Scan for the cell matching the given text and deliver its (X, Y) coordinate at center. 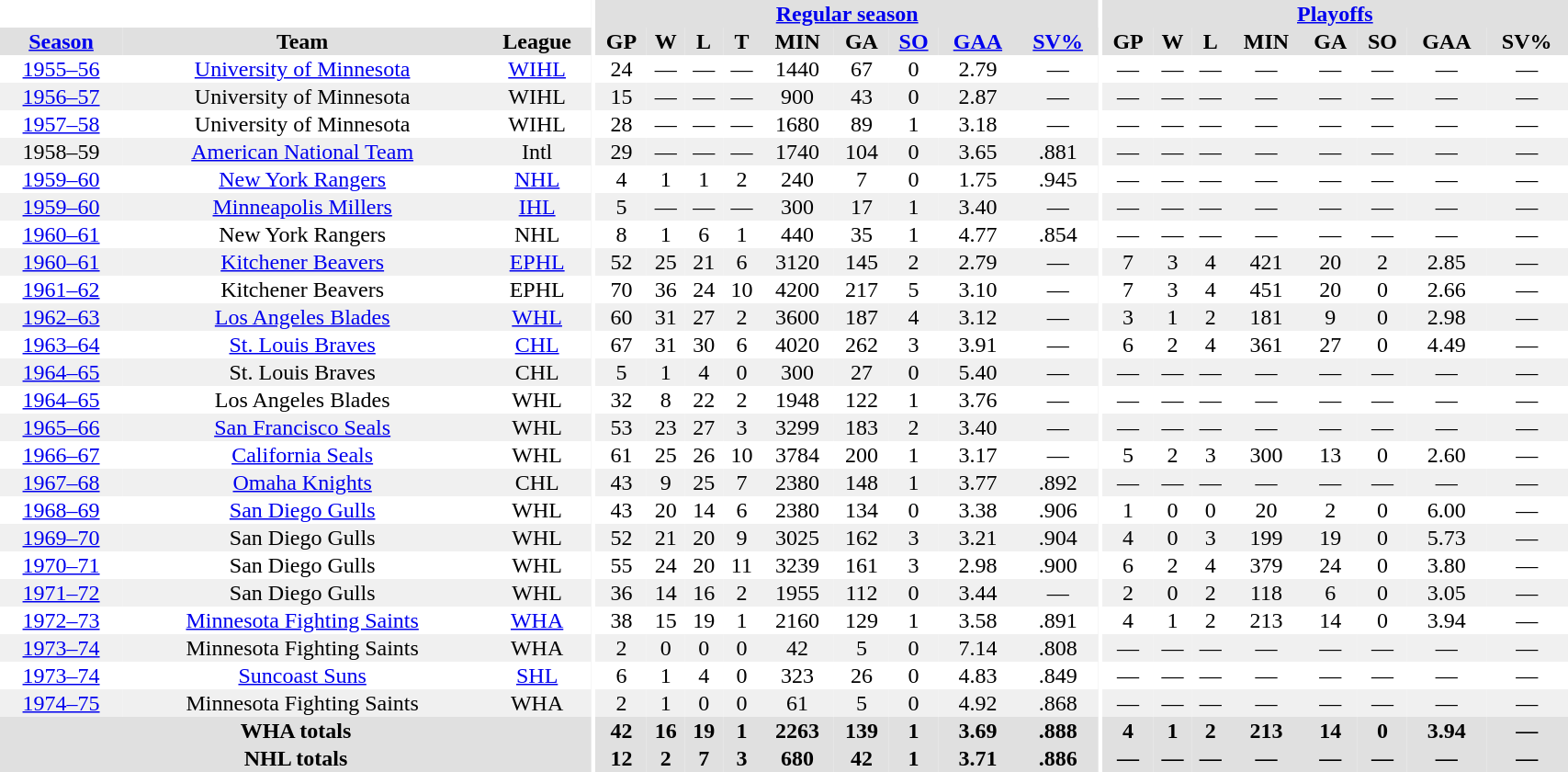
181 (1266, 317)
361 (1266, 345)
23 (665, 427)
2.87 (977, 96)
55 (622, 565)
.945 (1058, 179)
3784 (797, 455)
.891 (1058, 620)
Playoffs (1335, 14)
1680 (797, 124)
5.40 (977, 372)
35 (862, 234)
1955–56 (61, 69)
183 (862, 427)
3.76 (977, 400)
Suncoast Suns (302, 675)
89 (862, 124)
NHL totals (296, 758)
28 (622, 124)
.904 (1058, 538)
1955 (797, 593)
379 (1266, 565)
3.17 (977, 455)
3.77 (977, 482)
1963–64 (61, 345)
3.05 (1447, 593)
53 (622, 427)
3.80 (1447, 565)
3.58 (977, 620)
1966–67 (61, 455)
451 (1266, 289)
League (536, 41)
3.91 (977, 345)
American National Team (302, 152)
11 (742, 565)
3025 (797, 538)
145 (862, 262)
217 (862, 289)
3600 (797, 317)
4.92 (977, 703)
4020 (797, 345)
1969–70 (61, 538)
2263 (797, 731)
162 (862, 538)
3.10 (977, 289)
199 (1266, 538)
38 (622, 620)
Team (302, 41)
WHA totals (296, 731)
.881 (1058, 152)
421 (1266, 262)
1740 (797, 152)
SHL (536, 675)
4.77 (977, 234)
Season (61, 41)
1440 (797, 69)
440 (797, 234)
30 (704, 345)
.849 (1058, 675)
6.00 (1447, 510)
70 (622, 289)
.886 (1058, 758)
3.38 (977, 510)
122 (862, 400)
60 (622, 317)
.906 (1058, 510)
2.85 (1447, 262)
129 (862, 620)
2.66 (1447, 289)
1957–58 (61, 124)
1967–68 (61, 482)
1962–63 (61, 317)
680 (797, 758)
148 (862, 482)
3.21 (977, 538)
240 (797, 179)
3.12 (977, 317)
1965–66 (61, 427)
17 (862, 207)
32 (622, 400)
1961–62 (61, 289)
5.73 (1447, 538)
4.49 (1447, 345)
3.71 (977, 758)
7.14 (977, 648)
.868 (1058, 703)
3120 (797, 262)
1971–72 (61, 593)
1968–69 (61, 510)
.900 (1058, 565)
3.44 (977, 593)
1956–57 (61, 96)
.888 (1058, 731)
12 (622, 758)
IHL (536, 207)
134 (862, 510)
Omaha Knights (302, 482)
2160 (797, 620)
262 (862, 345)
29 (622, 152)
1.75 (977, 179)
3.18 (977, 124)
139 (862, 731)
1958–59 (61, 152)
200 (862, 455)
Minneapolis Millers (302, 207)
T (742, 41)
4.83 (977, 675)
.808 (1058, 648)
3.69 (977, 731)
Regular season (847, 14)
4200 (797, 289)
.892 (1058, 482)
3299 (797, 427)
Intl (536, 152)
900 (797, 96)
22 (704, 400)
187 (862, 317)
112 (862, 593)
1974–75 (61, 703)
104 (862, 152)
13 (1331, 455)
161 (862, 565)
2.60 (1447, 455)
1970–71 (61, 565)
3239 (797, 565)
.854 (1058, 234)
California Seals (302, 455)
1972–73 (61, 620)
118 (1266, 593)
San Francisco Seals (302, 427)
3.65 (977, 152)
1948 (797, 400)
323 (797, 675)
